Capture the cell that displays the provided text and extract its [X, Y] central coordinate. 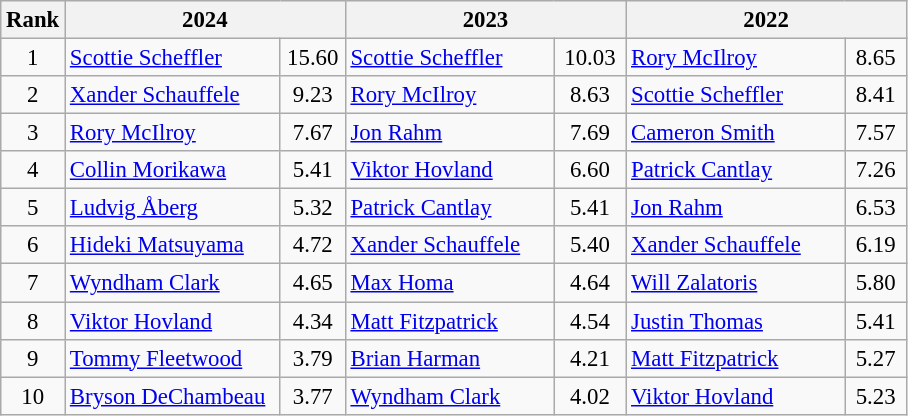
2022 [766, 20]
5.27 [876, 358]
5.23 [876, 396]
1 [33, 58]
Cameron Smith [736, 133]
2023 [486, 20]
3.79 [312, 358]
6.19 [876, 245]
Bryson DeChambeau [173, 396]
4.64 [590, 283]
4.21 [590, 358]
Brian Harman [450, 358]
7.26 [876, 170]
8.41 [876, 95]
4.72 [312, 245]
Tommy Fleetwood [173, 358]
2 [33, 95]
4 [33, 170]
Max Homa [450, 283]
7.57 [876, 133]
8.63 [590, 95]
5.40 [590, 245]
Will Zalatoris [736, 283]
10.03 [590, 58]
9 [33, 358]
6.60 [590, 170]
15.60 [312, 58]
6.53 [876, 208]
10 [33, 396]
5.32 [312, 208]
7.69 [590, 133]
9.23 [312, 95]
3.77 [312, 396]
8 [33, 321]
Ludvig Åberg [173, 208]
2024 [206, 20]
8.65 [876, 58]
Rank [33, 20]
7.67 [312, 133]
5 [33, 208]
4.65 [312, 283]
4.54 [590, 321]
3 [33, 133]
6 [33, 245]
Collin Morikawa [173, 170]
5.80 [876, 283]
7 [33, 283]
4.34 [312, 321]
4.02 [590, 396]
Hideki Matsuyama [173, 245]
Justin Thomas [736, 321]
